Identify which cell holds the provided text, then report its [X, Y] central coordinate. 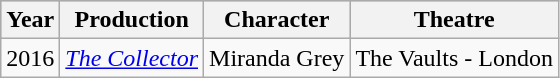
Character [277, 20]
Miranda Grey [277, 58]
Year [30, 20]
Production [132, 20]
Theatre [454, 20]
The Collector [132, 58]
The Vaults - London [454, 58]
2016 [30, 58]
